Scan for the cell matching the given text and deliver its [X, Y] coordinate at center. 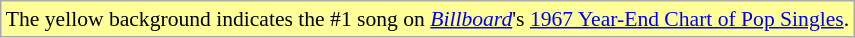
The yellow background indicates the #1 song on Billboard's 1967 Year-End Chart of Pop Singles. [428, 19]
